Find where the given text appears and provide that cell's center as [x, y] coordinate. 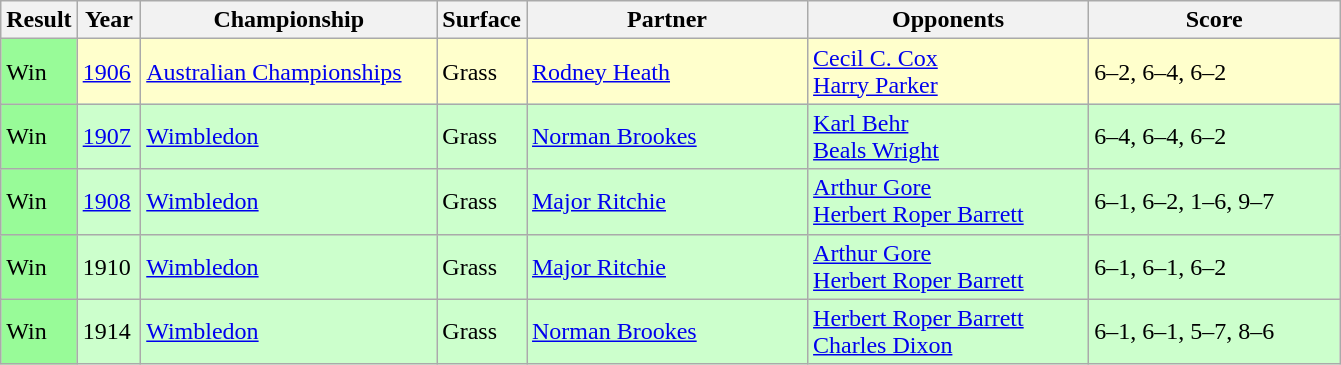
Score [1214, 20]
Opponents [948, 20]
Result [39, 20]
Herbert Roper Barrett Charles Dixon [948, 332]
Karl Behr Beals Wright [948, 136]
Cecil C. Cox Harry Parker [948, 72]
6–1, 6–2, 1–6, 9–7 [1214, 202]
6–1, 6–1, 5–7, 8–6 [1214, 332]
1907 [109, 136]
Championship [289, 20]
1908 [109, 202]
6–4, 6–4, 6–2 [1214, 136]
Australian Championships [289, 72]
Rodney Heath [666, 72]
6–1, 6–1, 6–2 [1214, 266]
Partner [666, 20]
1914 [109, 332]
Surface [482, 20]
Year [109, 20]
6–2, 6–4, 6–2 [1214, 72]
1906 [109, 72]
1910 [109, 266]
